Return [X, Y] of the center of cell containing provided text 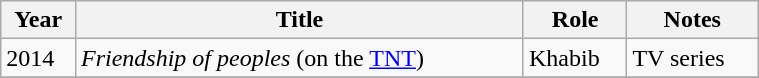
Role [574, 20]
2014 [38, 58]
Notes [692, 20]
Title [299, 20]
Friendship of peoples (on the TNT) [299, 58]
TV series [692, 58]
Year [38, 20]
Khabib [574, 58]
